Scan for the cell matching the given text and deliver its [X, Y] coordinate at center. 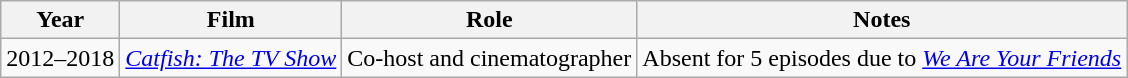
Absent for 5 episodes due to We Are Your Friends [882, 58]
Year [60, 20]
Notes [882, 20]
2012–2018 [60, 58]
Role [490, 20]
Film [231, 20]
Catfish: The TV Show [231, 58]
Co-host and cinematographer [490, 58]
